Search for the cell housing the specified text and yield its [X, Y] center coordinate. 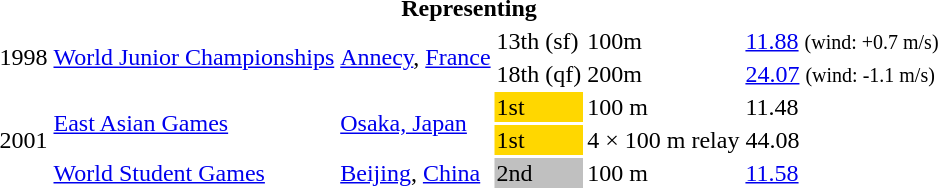
East Asian Games [194, 124]
Annecy, France [416, 58]
World Junior Championships [194, 58]
100m [664, 41]
4 × 100 m relay [664, 140]
18th (qf) [539, 74]
2nd [539, 173]
World Student Games [194, 173]
200m [664, 74]
Osaka, Japan [416, 124]
13th (sf) [539, 41]
Beijing, China [416, 173]
